Locate the cell with the specified text and output its [X, Y] center coordinate. 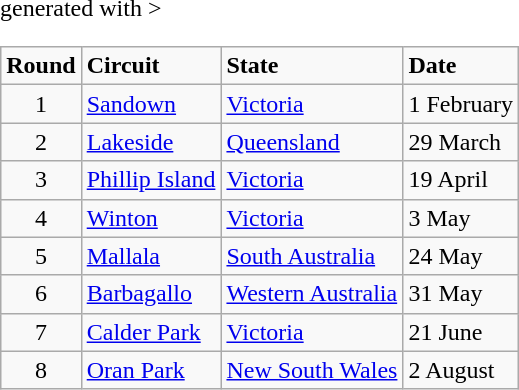
Calder Park [151, 332]
29 March [461, 142]
31 May [461, 294]
2 [41, 142]
Mallala [151, 256]
7 [41, 332]
Barbagallo [151, 294]
1 February [461, 104]
4 [41, 218]
24 May [461, 256]
Sandown [151, 104]
Winton [151, 218]
Queensland [312, 142]
2 August [461, 370]
3 [41, 180]
8 [41, 370]
New South Wales [312, 370]
19 April [461, 180]
Oran Park [151, 370]
Circuit [151, 66]
South Australia [312, 256]
3 May [461, 218]
6 [41, 294]
Date [461, 66]
5 [41, 256]
1 [41, 104]
State [312, 66]
Western Australia [312, 294]
Round [41, 66]
21 June [461, 332]
Phillip Island [151, 180]
Lakeside [151, 142]
